Provide the (x, y) coordinate of the cell's center where the given text is located.  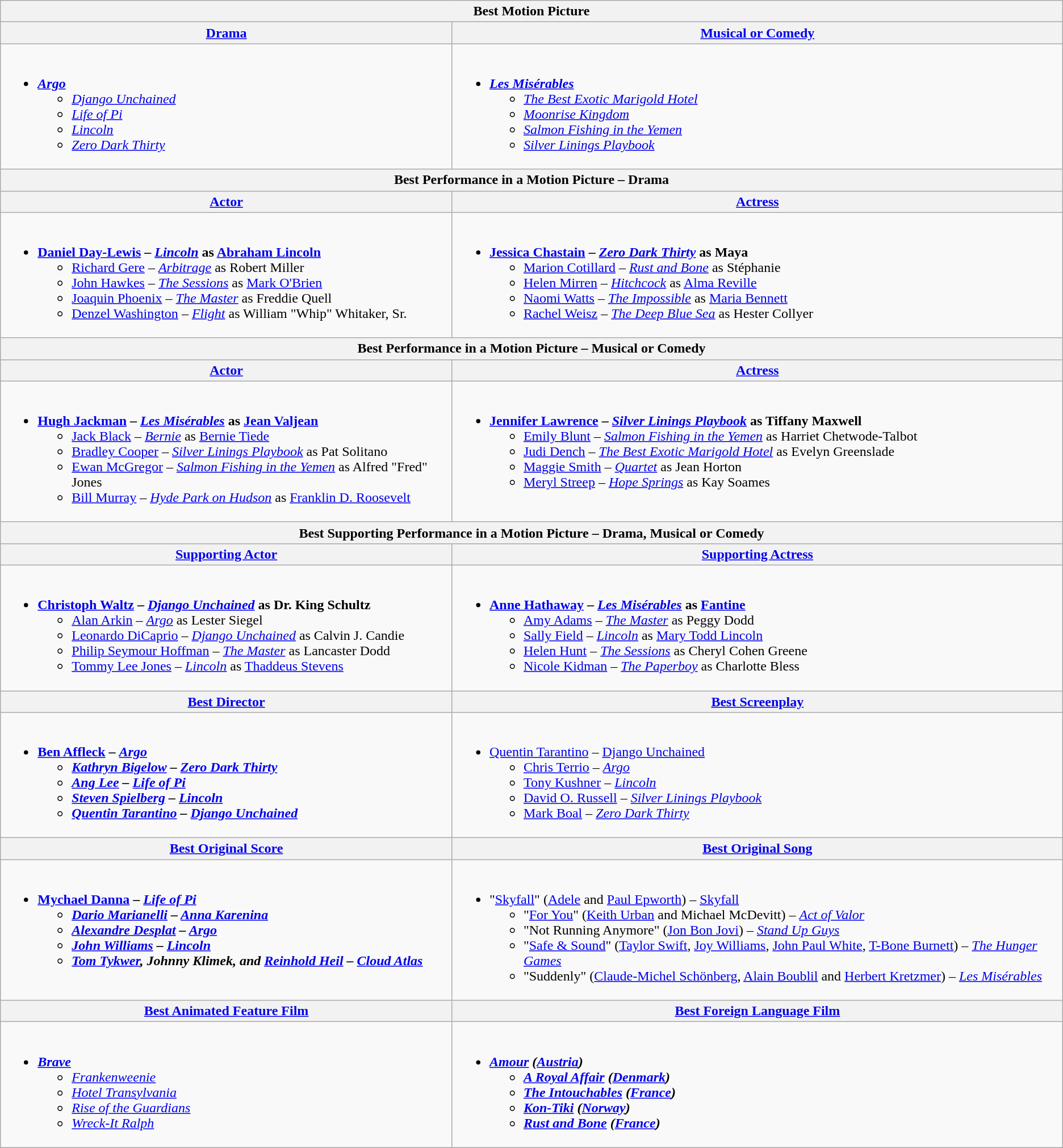
Musical or Comedy (758, 33)
Best Motion Picture (531, 11)
BraveFrankenweenieHotel TransylvaniaRise of the GuardiansWreck-It Ralph (227, 1084)
Best Original Song (758, 849)
Supporting Actress (758, 554)
Best Screenplay (758, 701)
Ben Affleck – ArgoKathryn Bigelow – Zero Dark ThirtyAng Lee – Life of PiSteven Spielberg – LincolnQuentin Tarantino – Django Unchained (227, 776)
Best Supporting Performance in a Motion Picture – Drama, Musical or Comedy (531, 533)
ArgoDjango UnchainedLife of PiLincolnZero Dark Thirty (227, 107)
Drama (227, 33)
Best Animated Feature Film (227, 1011)
Amour (Austria)A Royal Affair (Denmark)The Intouchables (France)Kon-Tiki (Norway)Rust and Bone (France) (758, 1084)
Supporting Actor (227, 554)
Quentin Tarantino – Django UnchainedChris Terrio – ArgoTony Kushner – LincolnDavid O. Russell – Silver Linings PlaybookMark Boal – Zero Dark Thirty (758, 776)
Best Original Score (227, 849)
Les MisérablesThe Best Exotic Marigold HotelMoonrise KingdomSalmon Fishing in the YemenSilver Linings Playbook (758, 107)
Best Foreign Language Film (758, 1011)
Best Performance in a Motion Picture – Drama (531, 180)
Best Performance in a Motion Picture – Musical or Comedy (531, 349)
Best Director (227, 701)
